Search for the cell housing the specified text and yield its [X, Y] center coordinate. 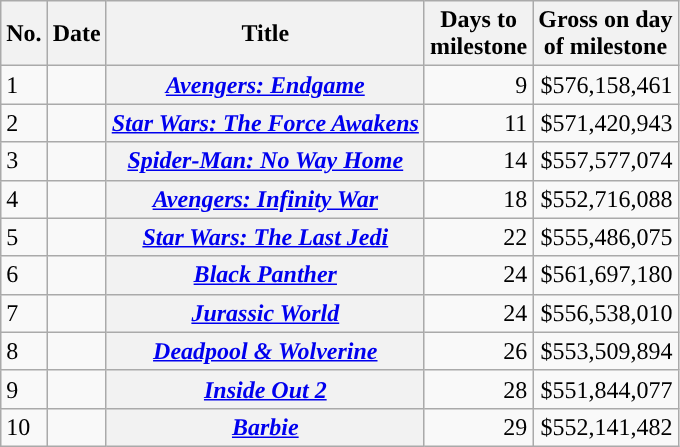
4 [24, 199]
18 [478, 199]
$556,538,010 [606, 313]
$551,844,077 [606, 389]
8 [24, 351]
Date [76, 34]
5 [24, 237]
Jurassic World [265, 313]
$561,697,180 [606, 275]
$552,716,088 [606, 199]
14 [478, 161]
Avengers: Endgame [265, 85]
Gross on day of milestone [606, 34]
$576,158,461 [606, 85]
11 [478, 123]
22 [478, 237]
6 [24, 275]
$553,509,894 [606, 351]
Star Wars: The Force Awakens [265, 123]
2 [24, 123]
Deadpool & Wolverine [265, 351]
Barbie [265, 427]
$552,141,482 [606, 427]
Star Wars: The Last Jedi [265, 237]
7 [24, 313]
3 [24, 161]
28 [478, 389]
Inside Out 2 [265, 389]
$557,577,074 [606, 161]
29 [478, 427]
1 [24, 85]
Avengers: Infinity War [265, 199]
Spider-Man: No Way Home [265, 161]
$571,420,943 [606, 123]
Black Panther [265, 275]
10 [24, 427]
No. [24, 34]
$555,486,075 [606, 237]
26 [478, 351]
Title [265, 34]
Days to milestone [478, 34]
